Extract the (x, y) coordinate from the center of the cell holding the provided text.  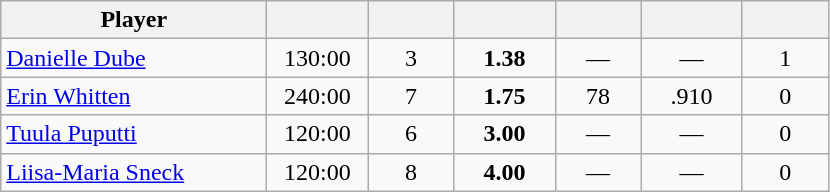
130:00 (318, 58)
Tuula Puputti (134, 134)
4.00 (504, 172)
3 (411, 58)
7 (411, 96)
1.75 (504, 96)
.910 (692, 96)
1 (785, 58)
3.00 (504, 134)
1.38 (504, 58)
Liisa-Maria Sneck (134, 172)
6 (411, 134)
78 (598, 96)
Erin Whitten (134, 96)
240:00 (318, 96)
Danielle Dube (134, 58)
8 (411, 172)
Player (134, 20)
